From the cell containing the given text, extract its center point as [x, y] coordinate. 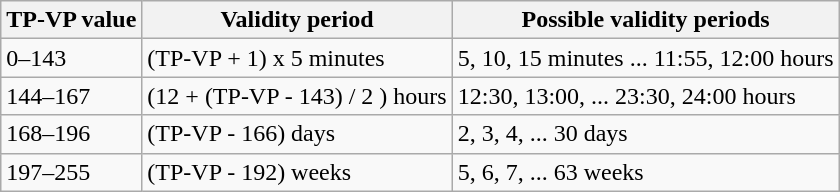
5, 6, 7, ... 63 weeks [646, 172]
Validity period [297, 20]
144–167 [72, 96]
0–143 [72, 58]
(12 + (TP-VP - 143) / 2 ) hours [297, 96]
TP-VP value [72, 20]
(TP-VP - 166) days [297, 134]
2, 3, 4, ... 30 days [646, 134]
(TP-VP + 1) x 5 minutes [297, 58]
Possible validity periods [646, 20]
12:30, 13:00, ... 23:30, 24:00 hours [646, 96]
197–255 [72, 172]
(TP-VP - 192) weeks [297, 172]
168–196 [72, 134]
5, 10, 15 minutes ... 11:55, 12:00 hours [646, 58]
